Return (x, y) of the center of cell containing provided text 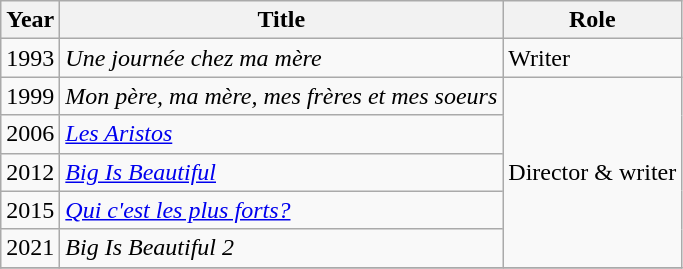
1993 (30, 58)
Mon père, ma mère, mes frères et mes soeurs (282, 96)
Writer (592, 58)
Une journée chez ma mère (282, 58)
Qui c'est les plus forts? (282, 210)
Big Is Beautiful 2 (282, 248)
1999 (30, 96)
Les Aristos (282, 134)
Role (592, 20)
Director & writer (592, 172)
Year (30, 20)
2006 (30, 134)
2012 (30, 172)
2015 (30, 210)
Big Is Beautiful (282, 172)
Title (282, 20)
2021 (30, 248)
